Extract the (X, Y) coordinate from the center of the cell holding the provided text.  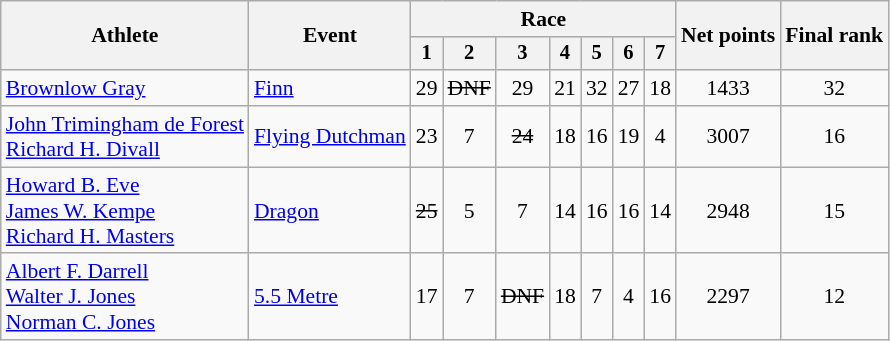
12 (834, 298)
15 (834, 210)
John Trimingham de Forest Richard H. Divall (125, 136)
Albert F. Darrell Walter J. Jones Norman C. Jones (125, 298)
Brownlow Gray (125, 88)
27 (629, 88)
Flying Dutchman (330, 136)
Event (330, 36)
1433 (728, 88)
2948 (728, 210)
25 (427, 210)
Finn (330, 88)
Howard B. Eve James W. Kempe Richard H. Masters (125, 210)
24 (522, 136)
3 (522, 54)
23 (427, 136)
19 (629, 136)
Race (544, 19)
21 (565, 88)
2297 (728, 298)
Athlete (125, 36)
6 (629, 54)
1 (427, 54)
Net points (728, 36)
5.5 Metre (330, 298)
3007 (728, 136)
Dragon (330, 210)
Final rank (834, 36)
2 (468, 54)
17 (427, 298)
